Scan for the cell matching the given text and deliver its (X, Y) coordinate at center. 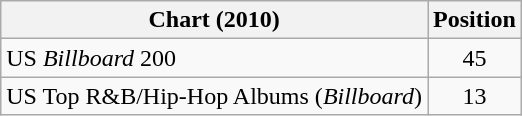
45 (475, 58)
Chart (2010) (214, 20)
US Top R&B/Hip-Hop Albums (Billboard) (214, 96)
Position (475, 20)
US Billboard 200 (214, 58)
13 (475, 96)
